Return the (X, Y) coordinate for the center point of the cell that contains the specified text.  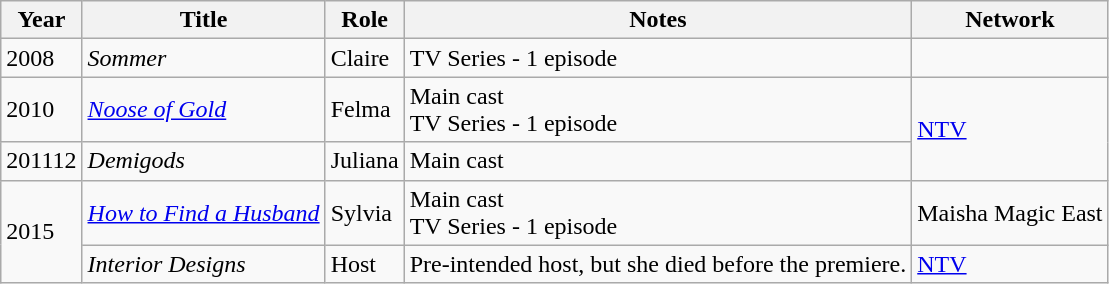
Main cast (658, 161)
Maisha Magic East (1010, 212)
2008 (42, 58)
2015 (42, 232)
Felma (364, 110)
201112 (42, 161)
Role (364, 20)
Demigods (204, 161)
Pre-intended host, but she died before the premiere. (658, 264)
Sommer (204, 58)
Noose of Gold (204, 110)
Juliana (364, 161)
Network (1010, 20)
2010 (42, 110)
Title (204, 20)
Sylvia (364, 212)
Interior Designs (204, 264)
Host (364, 264)
TV Series - 1 episode (658, 58)
Notes (658, 20)
How to Find a Husband (204, 212)
Year (42, 20)
Claire (364, 58)
